Extract the (x, y) coordinate from the center of the cell holding the provided text.  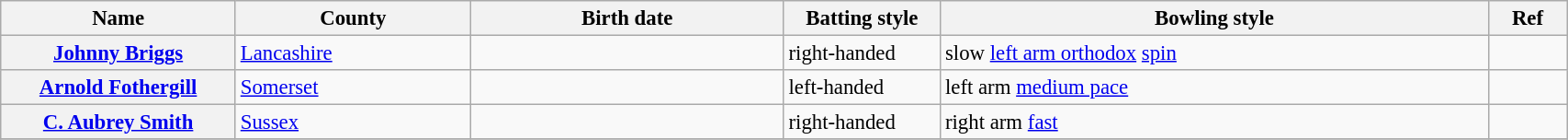
Ref (1527, 18)
Arnold Fothergill (118, 87)
Birth date (626, 18)
slow left arm orthodox spin (1214, 53)
Sussex (353, 122)
left arm medium pace (1214, 87)
Somerset (353, 87)
Name (118, 18)
Johnny Briggs (118, 53)
County (353, 18)
Lancashire (353, 53)
left-handed (862, 87)
C. Aubrey Smith (118, 122)
right arm fast (1214, 122)
Batting style (862, 18)
Bowling style (1214, 18)
